Provide the (x, y) coordinate of the cell's center where the given text is located.  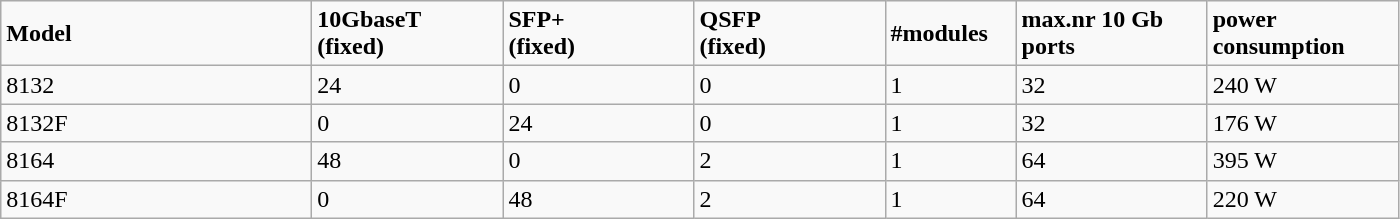
176 W (1302, 123)
240 W (1302, 85)
8164F (156, 199)
8132 (156, 85)
power consumption (1302, 34)
QSFP(fixed) (790, 34)
8132F (156, 123)
Model (156, 34)
8164 (156, 161)
10GbaseT(fixed) (408, 34)
#modules (950, 34)
SFP+(fixed) (598, 34)
395 W (1302, 161)
max.nr 10 Gb ports (1112, 34)
220 W (1302, 199)
